Capture the cell that displays the provided text and extract its (X, Y) central coordinate. 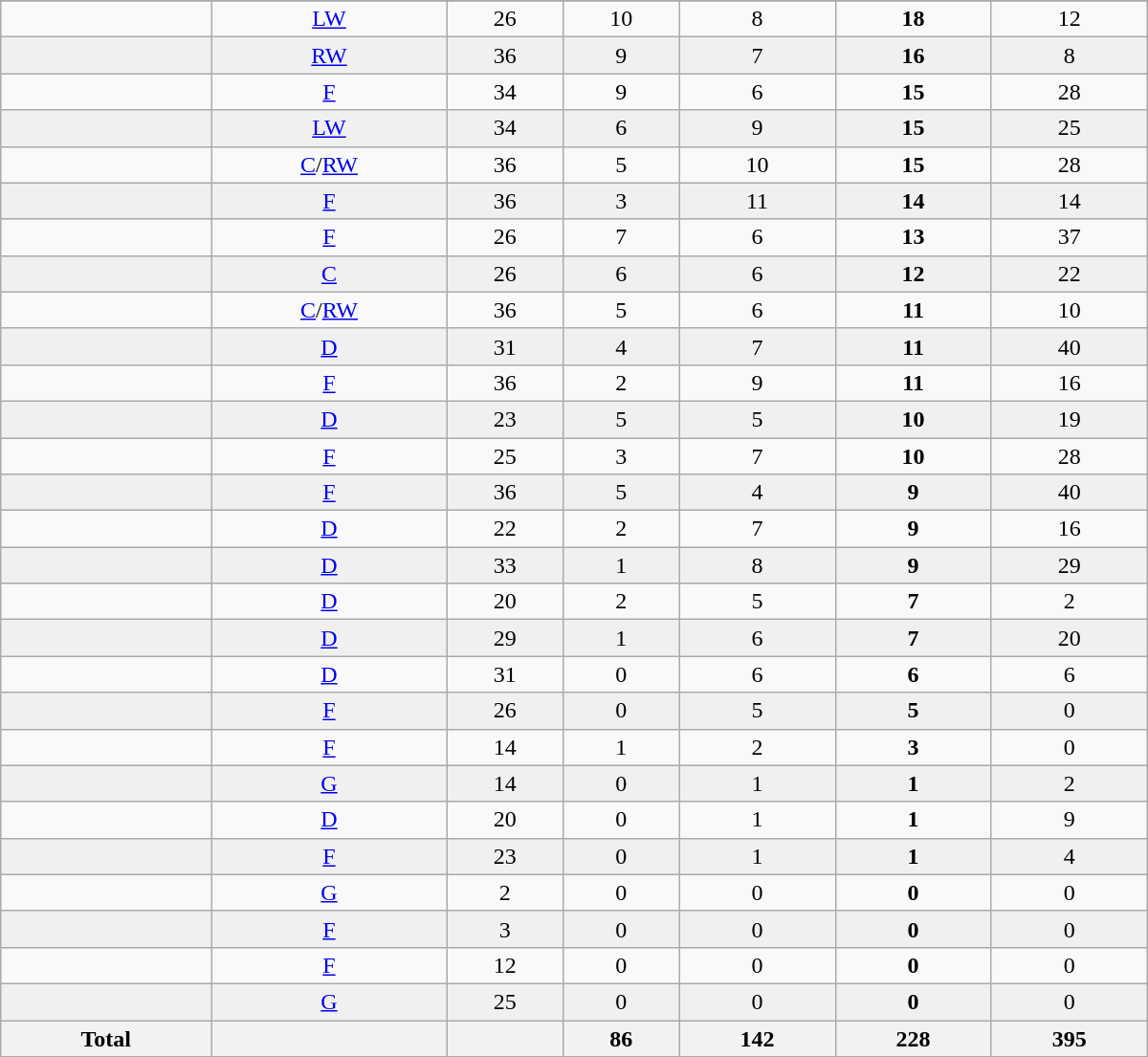
19 (1070, 419)
RW (329, 55)
228 (913, 1038)
142 (758, 1038)
395 (1070, 1038)
33 (505, 565)
86 (622, 1038)
37 (1070, 237)
13 (913, 237)
Total (106, 1038)
18 (913, 19)
C (329, 274)
